Determine the [X, Y] coordinate at the center of the cell enclosing the given text.  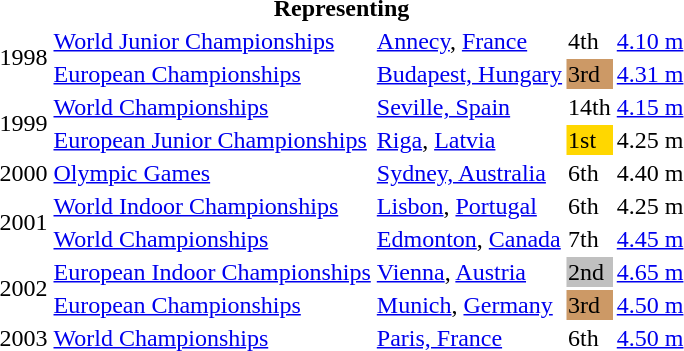
Vienna, Austria [469, 272]
Seville, Spain [469, 107]
Budapest, Hungary [469, 74]
Olympic Games [212, 173]
World Indoor Championships [212, 206]
2nd [590, 272]
7th [590, 239]
Riga, Latvia [469, 140]
European Junior Championships [212, 140]
Annecy, France [469, 41]
14th [590, 107]
4th [590, 41]
Munich, Germany [469, 305]
Sydney, Australia [469, 173]
Edmonton, Canada [469, 239]
1st [590, 140]
Lisbon, Portugal [469, 206]
European Indoor Championships [212, 272]
World Junior Championships [212, 41]
